Identify which cell holds the provided text, then report its [x, y] central coordinate. 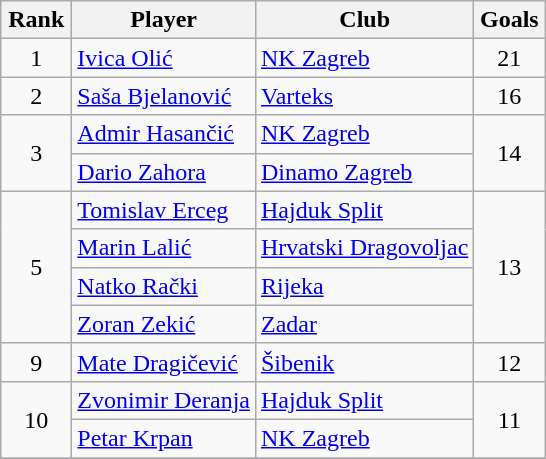
Hrvatski Dragovoljac [364, 248]
Marin Lalić [164, 248]
13 [510, 267]
5 [36, 267]
Petar Krpan [164, 438]
Zadar [364, 324]
Admir Hasančić [164, 134]
2 [36, 96]
Mate Dragičević [164, 362]
Goals [510, 20]
Natko Rački [164, 286]
14 [510, 153]
Šibenik [364, 362]
Zvonimir Deranja [164, 400]
Ivica Olić [164, 58]
Rijeka [364, 286]
Dario Zahora [164, 172]
Varteks [364, 96]
11 [510, 419]
12 [510, 362]
16 [510, 96]
9 [36, 362]
Tomislav Erceg [164, 210]
Rank [36, 20]
Saša Bjelanović [164, 96]
Dinamo Zagreb [364, 172]
1 [36, 58]
Player [164, 20]
21 [510, 58]
10 [36, 419]
Zoran Zekić [164, 324]
3 [36, 153]
Club [364, 20]
